Detect which cell encompasses the target text, then output its (x, y) center coordinate. 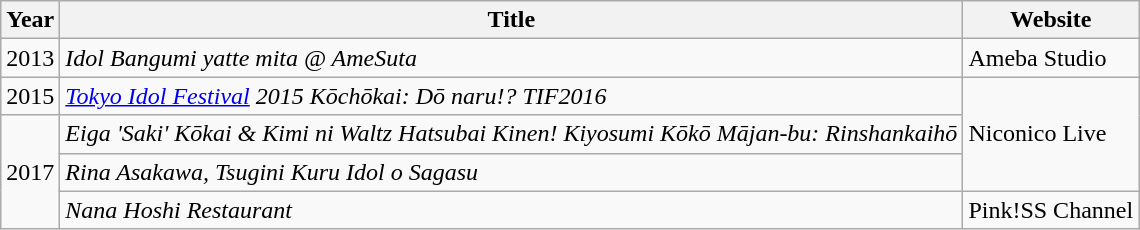
2013 (30, 58)
Rina Asakawa, Tsugini Kuru Idol o Sagasu (512, 172)
Year (30, 20)
Nana Hoshi Restaurant (512, 210)
Pink!SS Channel (1051, 210)
Niconico Live (1051, 134)
2017 (30, 172)
2015 (30, 96)
Ameba Studio (1051, 58)
Idol Bangumi yatte mita @ AmeSuta (512, 58)
Title (512, 20)
Tokyo Idol Festival 2015 Kōchōkai: Dō naru!? TIF2016 (512, 96)
Website (1051, 20)
Eiga 'Saki' Kōkai & Kimi ni Waltz Hatsubai Kinen! Kiyosumi Kōkō Mājan-bu: Rinshankaihō (512, 134)
